For the text-containing cell, return its midpoint in (x, y) coordinate format. 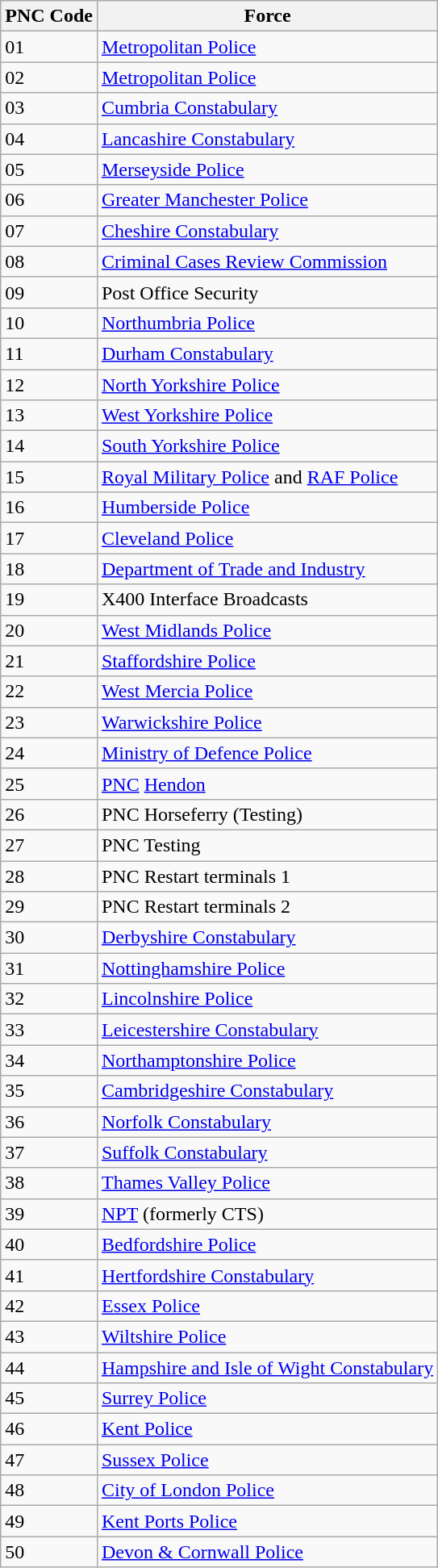
Warwickshire Police (267, 722)
Bedfordshire Police (267, 1244)
44 (49, 1368)
West Mercia Police (267, 692)
Northumbria Police (267, 323)
45 (49, 1399)
09 (49, 292)
Force (267, 16)
Kent Ports Police (267, 1521)
28 (49, 876)
08 (49, 261)
PNC Testing (267, 845)
43 (49, 1336)
14 (49, 446)
Northamptonshire Police (267, 1060)
04 (49, 139)
West Yorkshire Police (267, 416)
07 (49, 231)
Post Office Security (267, 292)
Sussex Police (267, 1460)
26 (49, 814)
Lincolnshire Police (267, 999)
38 (49, 1183)
46 (49, 1429)
City of London Police (267, 1491)
12 (49, 385)
Staffordshire Police (267, 661)
22 (49, 692)
Cambridgeshire Constabulary (267, 1091)
Greater Manchester Police (267, 200)
Humberside Police (267, 508)
42 (49, 1306)
Cumbria Constabulary (267, 108)
10 (49, 323)
West Midlands Police (267, 630)
23 (49, 722)
05 (49, 169)
11 (49, 353)
Kent Police (267, 1429)
30 (49, 938)
19 (49, 600)
25 (49, 784)
31 (49, 968)
Nottinghamshire Police (267, 968)
24 (49, 753)
Norfolk Constabulary (267, 1122)
Hertfordshire Constabulary (267, 1275)
PNC Restart terminals 2 (267, 907)
02 (49, 77)
29 (49, 907)
Essex Police (267, 1306)
Devon & Cornwall Police (267, 1552)
17 (49, 538)
Leicestershire Constabulary (267, 1030)
15 (49, 477)
39 (49, 1214)
South Yorkshire Police (267, 446)
50 (49, 1552)
Durham Constabulary (267, 353)
Hampshire and Isle of Wight Constabulary (267, 1368)
Cleveland Police (267, 538)
35 (49, 1091)
PNC Horseferry (Testing) (267, 814)
47 (49, 1460)
03 (49, 108)
Thames Valley Police (267, 1183)
37 (49, 1152)
34 (49, 1060)
Merseyside Police (267, 169)
18 (49, 569)
48 (49, 1491)
Royal Military Police and RAF Police (267, 477)
20 (49, 630)
06 (49, 200)
PNC Hendon (267, 784)
X400 Interface Broadcasts (267, 600)
Cheshire Constabulary (267, 231)
27 (49, 845)
North Yorkshire Police (267, 385)
Suffolk Constabulary (267, 1152)
33 (49, 1030)
Wiltshire Police (267, 1336)
40 (49, 1244)
Criminal Cases Review Commission (267, 261)
PNC Restart terminals 1 (267, 876)
Ministry of Defence Police (267, 753)
13 (49, 416)
36 (49, 1122)
Department of Trade and Industry (267, 569)
PNC Code (49, 16)
Lancashire Constabulary (267, 139)
21 (49, 661)
16 (49, 508)
Surrey Police (267, 1399)
41 (49, 1275)
49 (49, 1521)
01 (49, 47)
NPT (formerly CTS) (267, 1214)
Derbyshire Constabulary (267, 938)
32 (49, 999)
